Return the (x, y) coordinate for the center point of the cell that contains the specified text.  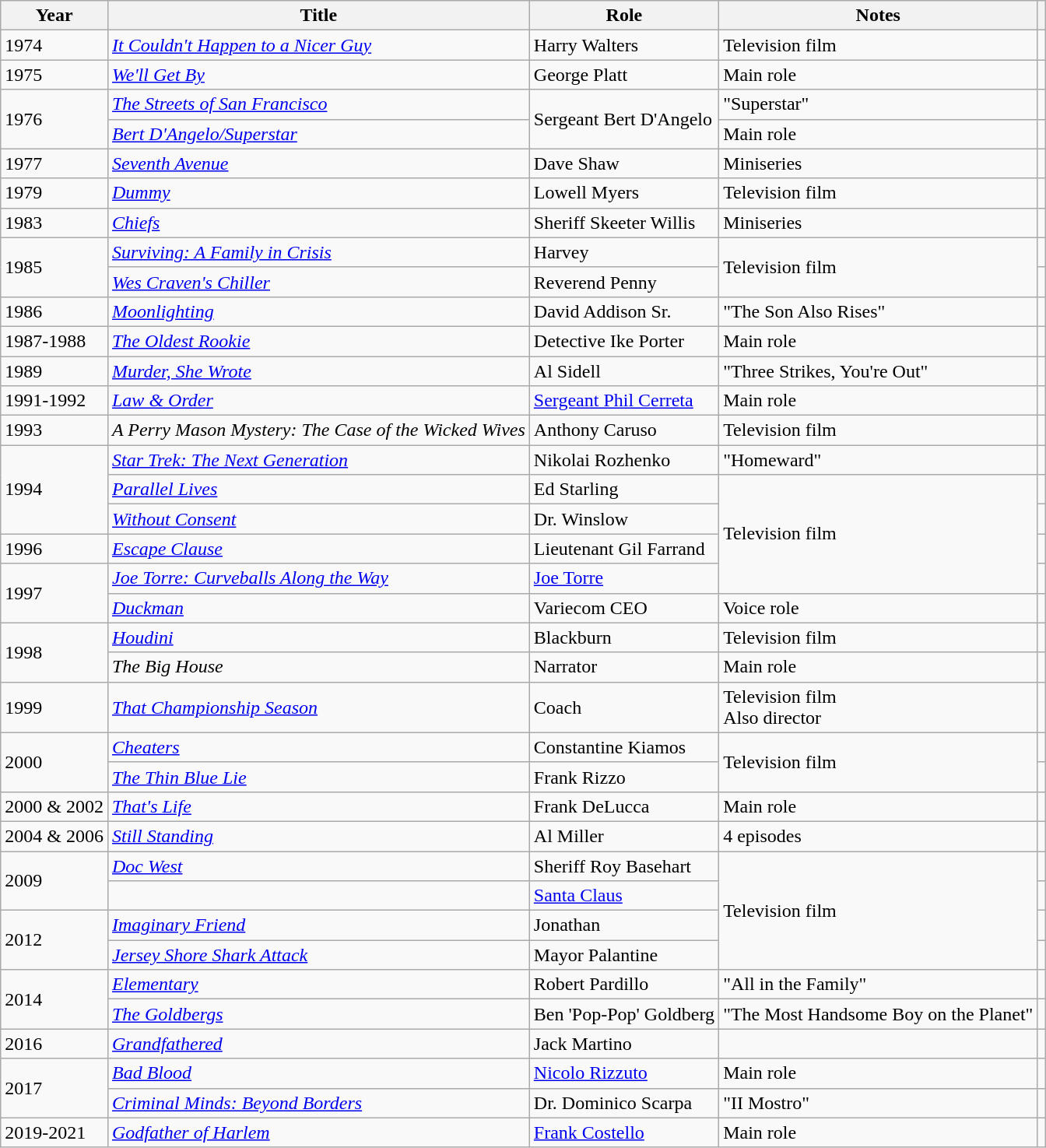
2009 (54, 881)
Notes (878, 16)
2017 (54, 1088)
Al Miller (624, 836)
1993 (54, 430)
Jersey Shore Shark Attack (318, 955)
We'll Get By (318, 75)
Dr. Winslow (624, 519)
Frank Costello (624, 1132)
Nicolo Rizzuto (624, 1073)
Wes Craven's Chiller (318, 282)
Title (318, 16)
Harry Walters (624, 45)
1997 (54, 593)
1986 (54, 311)
Joe Torre: Curveballs Along the Way (318, 578)
"The Most Handsome Boy on the Planet" (878, 1014)
Bert D'Angelo/Superstar (318, 134)
1991-1992 (54, 401)
1979 (54, 193)
1983 (54, 223)
"Three Strikes, You're Out" (878, 371)
2019-2021 (54, 1132)
Lieutenant Gil Farrand (624, 549)
Ed Starling (624, 490)
Constantine Kiamos (624, 747)
Moonlighting (318, 311)
"Homeward" (878, 460)
Star Trek: The Next Generation (318, 460)
2000 (54, 762)
Frank Rizzo (624, 777)
That Championship Season (318, 707)
Lowell Myers (624, 193)
1975 (54, 75)
That's Life (318, 806)
Jonathan (624, 925)
Nikolai Rozhenko (624, 460)
The Streets of San Francisco (318, 104)
1987-1988 (54, 341)
Chiefs (318, 223)
Sheriff Skeeter Willis (624, 223)
1974 (54, 45)
Year (54, 16)
Frank DeLucca (624, 806)
Dummy (318, 193)
1998 (54, 652)
1977 (54, 163)
Anthony Caruso (624, 430)
Reverend Penny (624, 282)
David Addison Sr. (624, 311)
2004 & 2006 (54, 836)
Seventh Avenue (318, 163)
A Perry Mason Mystery: The Case of the Wicked Wives (318, 430)
The Big House (318, 667)
Bad Blood (318, 1073)
Murder, She Wrote (318, 371)
The Goldbergs (318, 1014)
Houdini (318, 637)
2012 (54, 940)
Godfather of Harlem (318, 1132)
The Thin Blue Lie (318, 777)
Criminal Minds: Beyond Borders (318, 1103)
Parallel Lives (318, 490)
Role (624, 16)
Grandfathered (318, 1044)
"All in the Family" (878, 985)
Dave Shaw (624, 163)
Detective Ike Porter (624, 341)
Al Sidell (624, 371)
Narrator (624, 667)
Variecom CEO (624, 608)
Escape Clause (318, 549)
Sheriff Roy Basehart (624, 866)
Duckman (318, 608)
Robert Pardillo (624, 985)
2014 (54, 999)
Sergeant Phil Cerreta (624, 401)
Cheaters (318, 747)
Sergeant Bert D'Angelo (624, 119)
Still Standing (318, 836)
Santa Claus (624, 896)
Voice role (878, 608)
Coach (624, 707)
"Superstar" (878, 104)
1976 (54, 119)
"II Mostro" (878, 1103)
1989 (54, 371)
Surviving: A Family in Crisis (318, 252)
Doc West (318, 866)
Without Consent (318, 519)
Joe Torre (624, 578)
1994 (54, 490)
1999 (54, 707)
1996 (54, 549)
2016 (54, 1044)
George Platt (624, 75)
It Couldn't Happen to a Nicer Guy (318, 45)
Imaginary Friend (318, 925)
2000 & 2002 (54, 806)
Dr. Dominico Scarpa (624, 1103)
Blackburn (624, 637)
Ben 'Pop-Pop' Goldberg (624, 1014)
Mayor Palantine (624, 955)
Television filmAlso director (878, 707)
4 episodes (878, 836)
The Oldest Rookie (318, 341)
Elementary (318, 985)
Harvey (624, 252)
Law & Order (318, 401)
"The Son Also Rises" (878, 311)
1985 (54, 267)
Jack Martino (624, 1044)
